For the text-containing cell, return its midpoint in [X, Y] coordinate format. 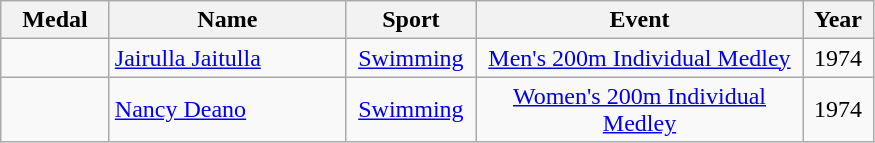
Medal [56, 20]
Event [639, 20]
Men's 200m Individual Medley [639, 58]
Year [838, 20]
Nancy Deano [227, 110]
Name [227, 20]
Women's 200m Individual Medley [639, 110]
Sport [410, 20]
Jairulla Jaitulla [227, 58]
